Return the (x, y) coordinate for the center point of the cell that contains the specified text.  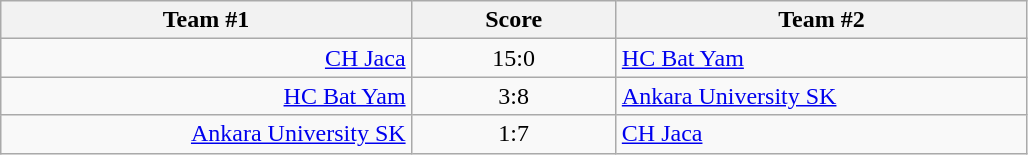
1:7 (514, 134)
Team #2 (821, 20)
Team #1 (206, 20)
3:8 (514, 96)
15:0 (514, 58)
Score (514, 20)
